Return the (X, Y) coordinate for the center point of the cell that contains the specified text.  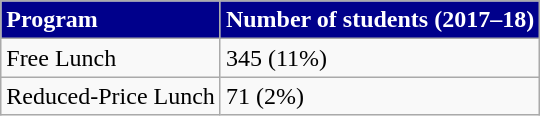
Number of students (2017–18) (380, 20)
71 (2%) (380, 96)
Free Lunch (111, 58)
Program (111, 20)
345 (11%) (380, 58)
Reduced-Price Lunch (111, 96)
